Find where the given text appears and provide that cell's center as (X, Y) coordinate. 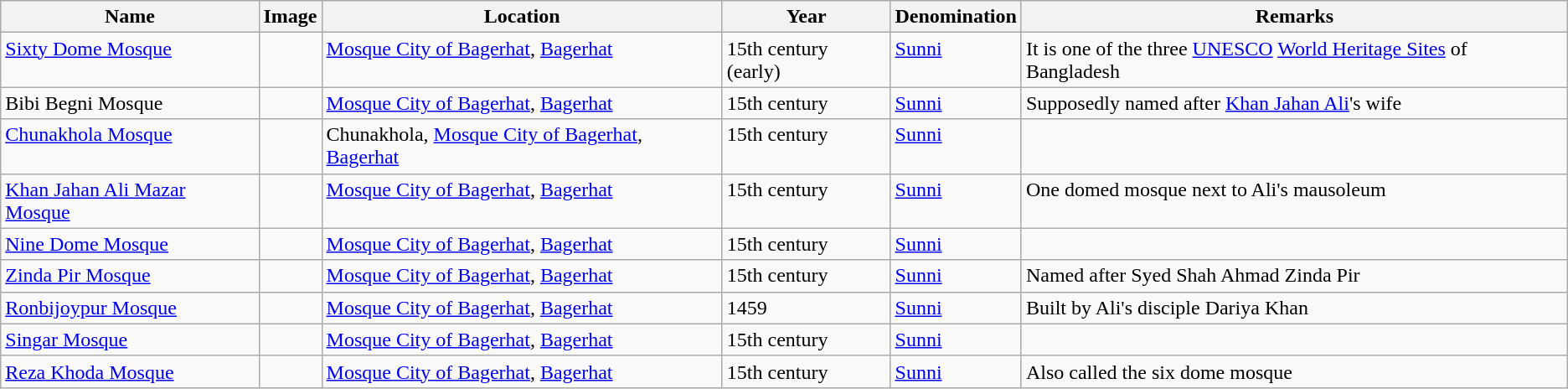
Named after Syed Shah Ahmad Zinda Pir (1294, 276)
Year (806, 17)
Remarks (1294, 17)
Also called the six dome mosque (1294, 371)
Chunakhola Mosque (130, 146)
Bibi Begni Mosque (130, 103)
Reza Khoda Mosque (130, 371)
Ronbijoypur Mosque (130, 308)
Built by Ali's disciple Dariya Khan (1294, 308)
Zinda Pir Mosque (130, 276)
Singar Mosque (130, 340)
Sixty Dome Mosque (130, 60)
Image (290, 17)
Name (130, 17)
1459 (806, 308)
Denomination (956, 17)
Khan Jahan Ali Mazar Mosque (130, 201)
One domed mosque next to Ali's mausoleum (1294, 201)
It is one of the three UNESCO World Heritage Sites of Bangladesh (1294, 60)
Nine Dome Mosque (130, 244)
Location (522, 17)
15th century (early) (806, 60)
Supposedly named after Khan Jahan Ali's wife (1294, 103)
Chunakhola, Mosque City of Bagerhat, Bagerhat (522, 146)
